From the cell containing the given text, extract its center point as (x, y) coordinate. 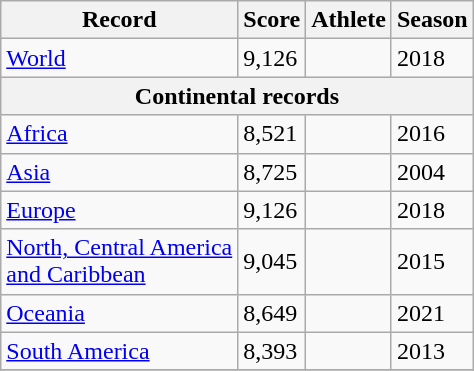
Record (120, 20)
8,649 (272, 313)
2013 (432, 351)
Africa (120, 134)
World (120, 58)
8,393 (272, 351)
2015 (432, 262)
8,521 (272, 134)
8,725 (272, 172)
Season (432, 20)
Asia (120, 172)
2021 (432, 313)
South America (120, 351)
Oceania (120, 313)
Athlete (349, 20)
Continental records (237, 96)
Score (272, 20)
2016 (432, 134)
Europe (120, 210)
9,045 (272, 262)
2004 (432, 172)
North, Central America and Caribbean (120, 262)
